Identify which cell holds the provided text, then report its (x, y) central coordinate. 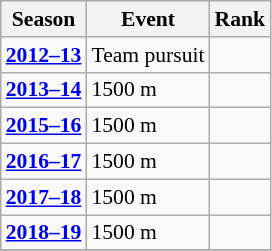
2013–14 (44, 90)
2018–19 (44, 233)
Season (44, 19)
2016–17 (44, 162)
Team pursuit (148, 55)
Rank (240, 19)
Event (148, 19)
2017–18 (44, 197)
2012–13 (44, 55)
2015–16 (44, 126)
